Capture the cell that displays the provided text and extract its (X, Y) central coordinate. 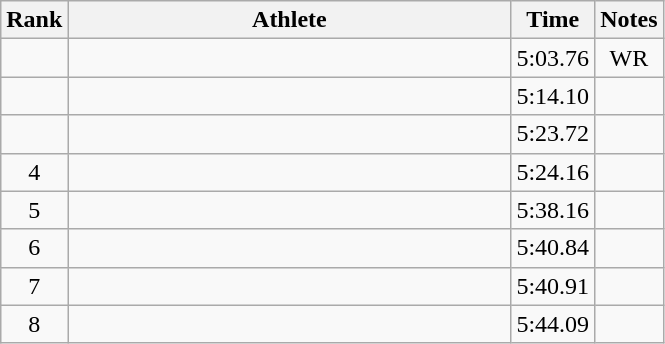
5:03.76 (553, 58)
5 (34, 210)
8 (34, 324)
Time (553, 20)
7 (34, 286)
5:40.84 (553, 248)
4 (34, 172)
5:38.16 (553, 210)
Notes (629, 20)
5:14.10 (553, 96)
Athlete (290, 20)
5:24.16 (553, 172)
5:40.91 (553, 286)
6 (34, 248)
WR (629, 58)
Rank (34, 20)
5:23.72 (553, 134)
5:44.09 (553, 324)
